Locate the cell with the specified text and output its [X, Y] center coordinate. 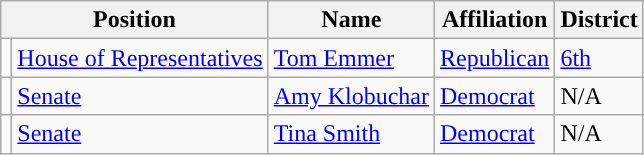
Position [134, 20]
6th [599, 58]
District [599, 20]
Tina Smith [351, 134]
Tom Emmer [351, 58]
House of Representatives [140, 58]
Affiliation [495, 20]
Republican [495, 58]
Name [351, 20]
Amy Klobuchar [351, 96]
